From the cell containing the given text, extract its center point as (X, Y) coordinate. 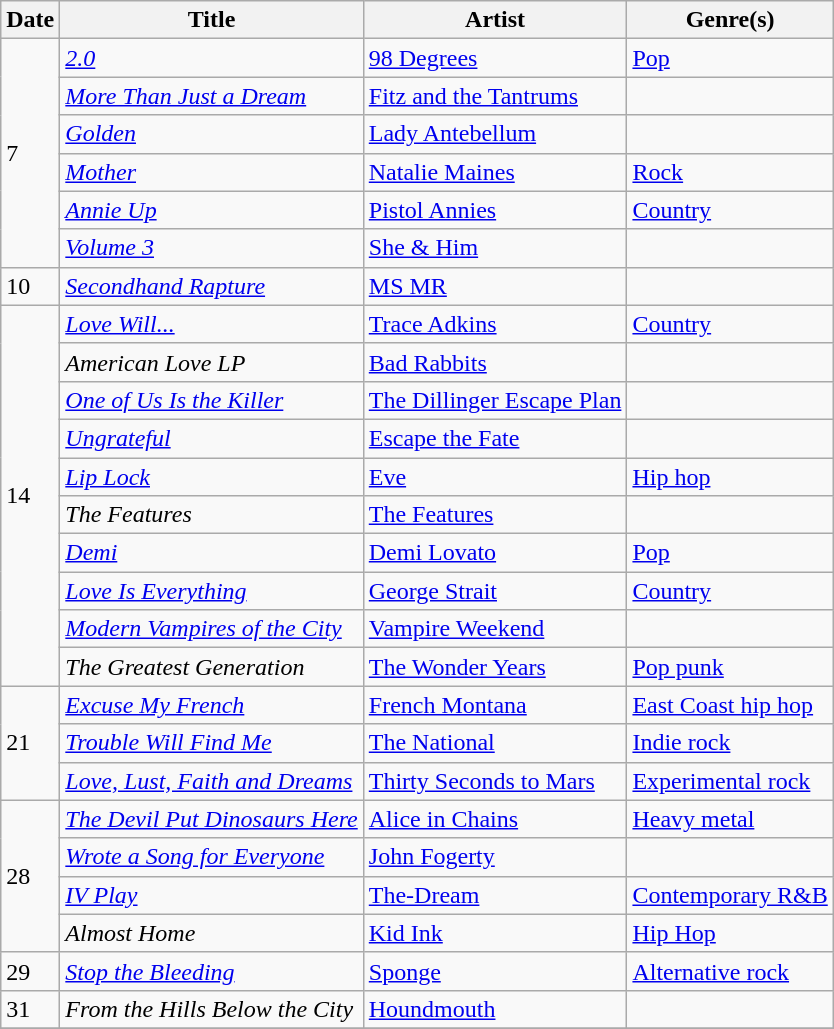
The National (495, 743)
More Than Just a Dream (212, 96)
Lady Antebellum (495, 134)
Sponge (495, 971)
MS MR (495, 286)
Wrote a Song for Everyone (212, 857)
Fitz and the Tantrums (495, 96)
Love, Lust, Faith and Dreams (212, 781)
George Strait (495, 591)
Love Will... (212, 324)
From the Hills Below the City (212, 1009)
Almost Home (212, 933)
Excuse My French (212, 705)
Stop the Bleeding (212, 971)
10 (30, 286)
American Love LP (212, 362)
Golden (212, 134)
Alice in Chains (495, 819)
Kid Ink (495, 933)
Mother (212, 172)
Houndmouth (495, 1009)
Modern Vampires of the City (212, 629)
Escape the Fate (495, 438)
The Devil Put Dinosaurs Here (212, 819)
Vampire Weekend (495, 629)
The Dillinger Escape Plan (495, 400)
The Greatest Generation (212, 667)
Volume 3 (212, 248)
French Montana (495, 705)
Title (212, 20)
Thirty Seconds to Mars (495, 781)
21 (30, 743)
The-Dream (495, 895)
Annie Up (212, 210)
Heavy metal (730, 819)
She & Him (495, 248)
Hip Hop (730, 933)
28 (30, 876)
Ungrateful (212, 438)
IV Play (212, 895)
Indie rock (730, 743)
2.0 (212, 58)
Hip hop (730, 477)
Rock (730, 172)
Date (30, 20)
29 (30, 971)
98 Degrees (495, 58)
Artist (495, 20)
Genre(s) (730, 20)
Demi Lovato (495, 553)
Trouble Will Find Me (212, 743)
John Fogerty (495, 857)
Natalie Maines (495, 172)
Trace Adkins (495, 324)
Pistol Annies (495, 210)
Bad Rabbits (495, 362)
Lip Lock (212, 477)
Contemporary R&B (730, 895)
Alternative rock (730, 971)
Experimental rock (730, 781)
The Wonder Years (495, 667)
7 (30, 153)
One of Us Is the Killer (212, 400)
31 (30, 1009)
Love Is Everything (212, 591)
East Coast hip hop (730, 705)
Eve (495, 477)
Secondhand Rapture (212, 286)
Pop punk (730, 667)
14 (30, 496)
Demi (212, 553)
